Pinpoint the cell where the given text exists, returning its [x, y] midpoint coordinate. 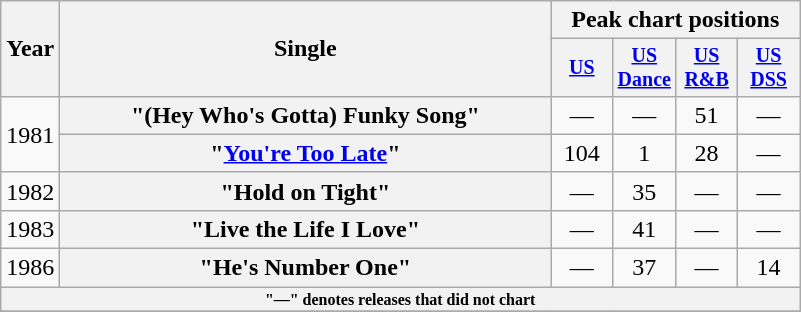
1 [644, 153]
"—" denotes releases that did not chart [400, 299]
1981 [30, 134]
1983 [30, 229]
51 [707, 115]
Peak chart positions [676, 20]
"Hold on Tight" [306, 191]
1982 [30, 191]
14 [769, 268]
28 [707, 153]
41 [644, 229]
Single [306, 49]
"He's Number One" [306, 268]
US [582, 68]
"Live the Life I Love" [306, 229]
1986 [30, 268]
35 [644, 191]
Year [30, 49]
US R&B [707, 68]
"You're Too Late" [306, 153]
US Dance [644, 68]
"(Hey Who's Gotta) Funky Song" [306, 115]
37 [644, 268]
104 [582, 153]
US DSS [769, 68]
